Identify which cell holds the provided text, then report its (x, y) central coordinate. 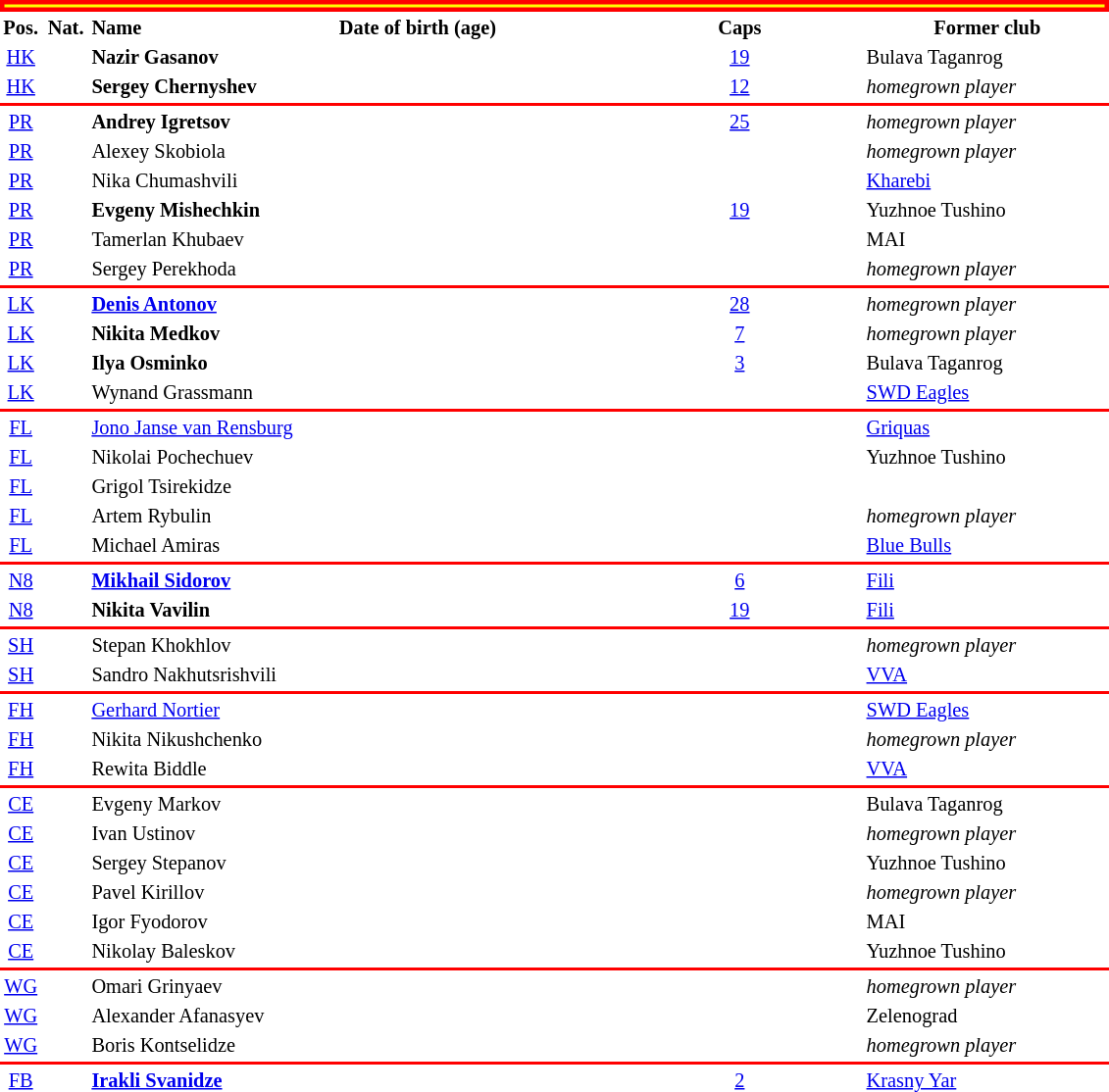
Evgeny Markov (212, 804)
Nikita Medkov (212, 333)
Tamerlan Khubaev (212, 239)
Date of birth (age) (476, 27)
Sergey Perekhoda (212, 269)
Grigol Tsirekidze (212, 486)
Name (212, 27)
Pavel Kirillov (212, 892)
Andrey Igretsov (212, 122)
Stepan Khokhlov (212, 645)
Sergey Chernyshev (212, 86)
Gerhard Nortier (212, 710)
Alexey Skobiola (212, 151)
Nat. (66, 27)
Nazir Gasanov (212, 57)
Artem Rybulin (212, 516)
3 (739, 363)
Boris Kontselidze (212, 1045)
Nikolay Baleskov (212, 951)
7 (739, 333)
Nikolai Pochechuev (212, 457)
Evgeny Mishechkin (212, 210)
Michael Amiras (212, 545)
Jono Janse van Rensburg (212, 427)
Ilya Osminko (212, 363)
Denis Antonov (212, 304)
Mikhail Sidorov (212, 580)
25 (739, 122)
Alexander Afanasyev (212, 1016)
Wynand Grassmann (212, 392)
Omari Grinyaev (212, 986)
Rewita Biddle (212, 769)
28 (739, 304)
6 (739, 580)
Nikita Vavilin (212, 610)
Sandro Nakhutsrishvili (212, 674)
Nika Chumashvili (212, 180)
12 (739, 86)
Ivan Ustinov (212, 833)
Caps (739, 27)
Nikita Nikushchenko (212, 739)
Pos. (21, 27)
Sergey Stepanov (212, 863)
Igor Fyodorov (212, 921)
